Detect which cell encompasses the target text, then output its (X, Y) center coordinate. 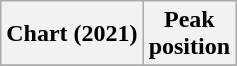
Chart (2021) (72, 34)
Peakposition (189, 34)
